Identify which cell holds the provided text, then report its (X, Y) central coordinate. 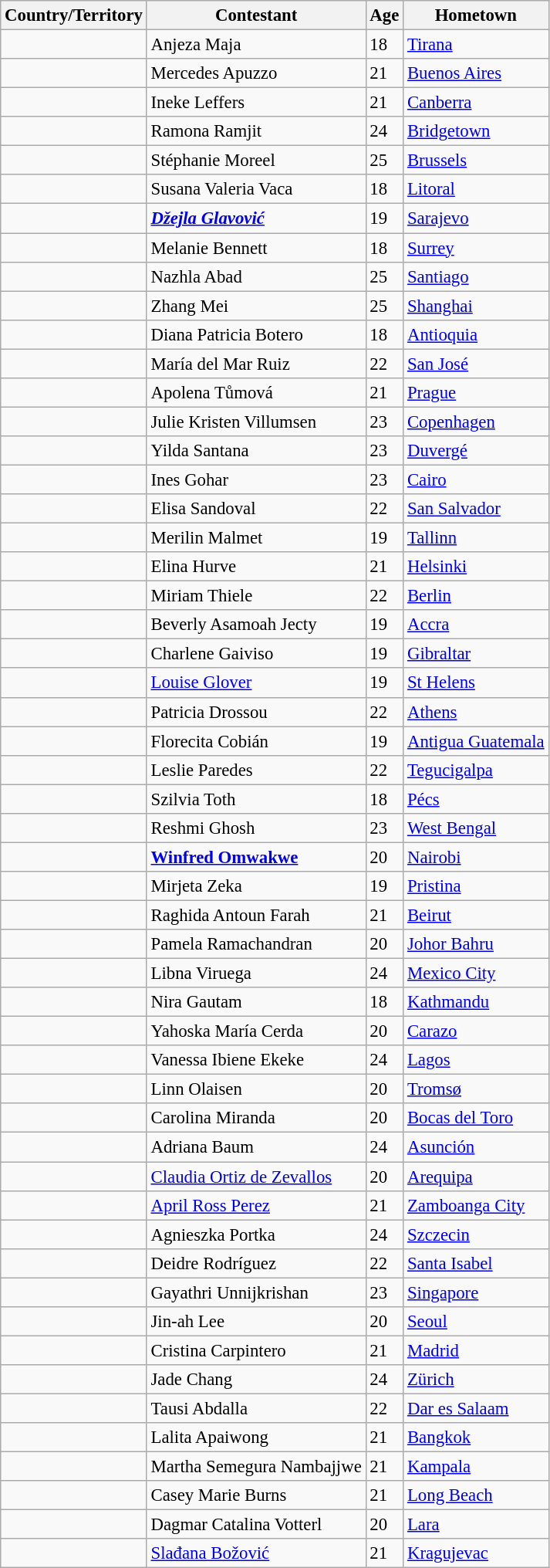
Contestant (256, 15)
Athens (476, 712)
Patricia Drossou (256, 712)
Pécs (476, 799)
Leslie Paredes (256, 770)
Lalita Apaiwong (256, 1438)
Elina Hurve (256, 567)
Litoral (476, 189)
Cairo (476, 479)
Džejla Glavović (256, 218)
Long Beach (476, 1495)
Yilda Santana (256, 451)
Buenos Aires (476, 73)
Mirjeta Zeka (256, 886)
Louise Glover (256, 683)
Nairobi (476, 857)
Nazhla Abad (256, 276)
Beverly Asamoah Jecty (256, 625)
Slađana Božović (256, 1553)
Carazo (476, 1031)
Kragujevac (476, 1553)
Elisa Sandoval (256, 509)
Charlene Gaiviso (256, 654)
Madrid (476, 1350)
Brussels (476, 161)
Shanghai (476, 306)
Julie Kristen Villumsen (256, 422)
Country/Territory (74, 15)
St Helens (476, 683)
Winfred Omwakwe (256, 857)
Kampala (476, 1467)
Tromsø (476, 1089)
Bangkok (476, 1438)
Ines Gohar (256, 479)
Hometown (476, 15)
Florecita Cobián (256, 741)
Claudia Ortiz de Zevallos (256, 1177)
Dar es Salaam (476, 1408)
Bocas del Toro (476, 1119)
Deidre Rodríguez (256, 1263)
Cristina Carpintero (256, 1350)
Merilin Malmet (256, 538)
Diana Patricia Botero (256, 334)
Antigua Guatemala (476, 741)
Santiago (476, 276)
Singapore (476, 1292)
Lara (476, 1525)
Asunción (476, 1147)
Jade Chang (256, 1380)
Johor Bahru (476, 944)
Vanessa Ibiene Ekeke (256, 1060)
Mercedes Apuzzo (256, 73)
Martha Semegura Nambajjwe (256, 1467)
Tausi Abdalla (256, 1408)
Anjeza Maja (256, 45)
Tirana (476, 45)
Age (384, 15)
Pristina (476, 886)
Szczecin (476, 1234)
Tallinn (476, 538)
April Ross Perez (256, 1205)
Susana Valeria Vaca (256, 189)
Berlin (476, 596)
Sarajevo (476, 218)
Accra (476, 625)
Arequipa (476, 1177)
Yahoska María Cerda (256, 1031)
Dagmar Catalina Votterl (256, 1525)
Reshmi Ghosh (256, 828)
Stéphanie Moreel (256, 161)
Agnieszka Portka (256, 1234)
San Salvador (476, 509)
Linn Olaisen (256, 1089)
Zhang Mei (256, 306)
Seoul (476, 1322)
Lagos (476, 1060)
Libna Viruega (256, 974)
Apolena Tůmová (256, 393)
West Bengal (476, 828)
Gayathri Unnijkrishan (256, 1292)
Zürich (476, 1380)
Carolina Miranda (256, 1119)
Copenhagen (476, 422)
Melanie Bennett (256, 248)
Raghida Antoun Farah (256, 915)
Helsinki (476, 567)
Canberra (476, 103)
Bridgetown (476, 131)
Ramona Ramjit (256, 131)
Prague (476, 393)
Beirut (476, 915)
Pamela Ramachandran (256, 944)
Szilvia Toth (256, 799)
Mexico City (476, 974)
Zamboanga City (476, 1205)
Nira Gautam (256, 1002)
San José (476, 364)
Antioquia (476, 334)
Kathmandu (476, 1002)
Casey Marie Burns (256, 1495)
Tegucigalpa (476, 770)
Jin-ah Lee (256, 1322)
Ineke Leffers (256, 103)
Miriam Thiele (256, 596)
Gibraltar (476, 654)
Surrey (476, 248)
Santa Isabel (476, 1263)
Duvergé (476, 451)
Adriana Baum (256, 1147)
María del Mar Ruiz (256, 364)
